Detect which cell encompasses the target text, then output its [x, y] center coordinate. 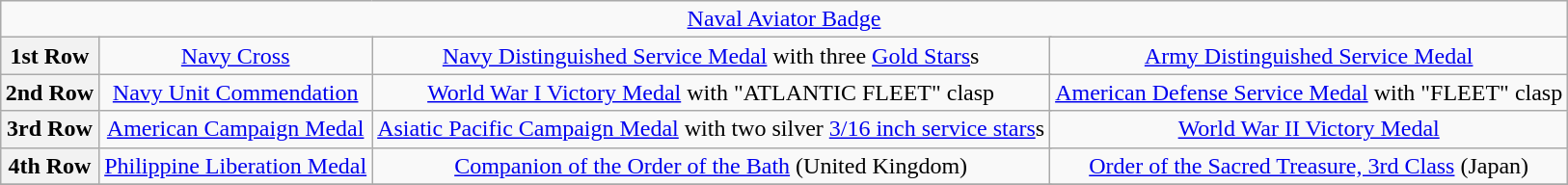
American Defense Service Medal with "FLEET" clasp [1310, 92]
4th Row [49, 166]
Asiatic Pacific Campaign Medal with two silver 3/16 inch service starss [712, 129]
3rd Row [49, 129]
Navy Cross [235, 56]
Army Distinguished Service Medal [1310, 56]
Philippine Liberation Medal [235, 166]
Companion of the Order of the Bath (United Kingdom) [712, 166]
American Campaign Medal [235, 129]
World War II Victory Medal [1310, 129]
Order of the Sacred Treasure, 3rd Class (Japan) [1310, 166]
Navy Distinguished Service Medal with three Gold Starss [712, 56]
2nd Row [49, 92]
Naval Aviator Badge [784, 19]
1st Row [49, 56]
World War I Victory Medal with "ATLANTIC FLEET" clasp [712, 92]
Navy Unit Commendation [235, 92]
